Identify which cell holds the provided text, then report its (x, y) central coordinate. 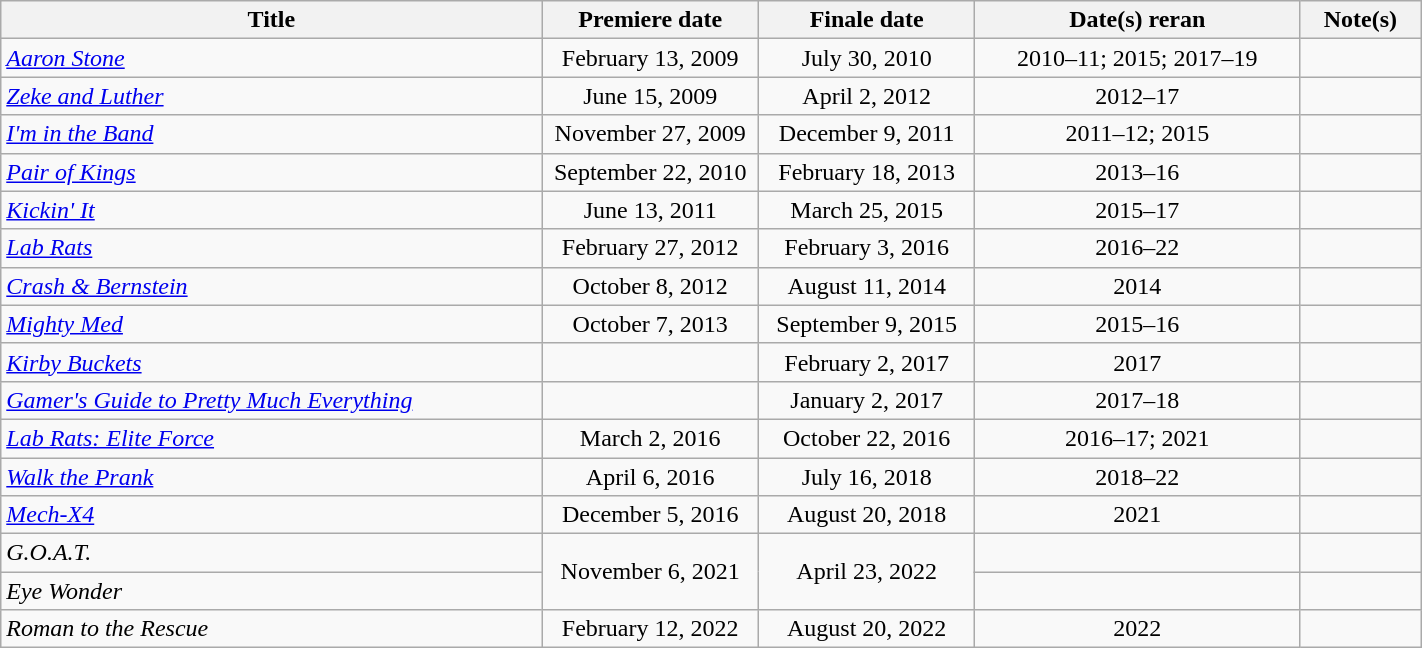
2013–16 (1138, 172)
I'm in the Band (272, 134)
2010–11; 2015; 2017–19 (1138, 58)
July 16, 2018 (866, 477)
October 8, 2012 (650, 286)
G.O.A.T. (272, 553)
December 9, 2011 (866, 134)
June 13, 2011 (650, 210)
March 2, 2016 (650, 438)
November 27, 2009 (650, 134)
Mech-X4 (272, 515)
September 9, 2015 (866, 324)
October 22, 2016 (866, 438)
July 30, 2010 (866, 58)
2017 (1138, 362)
2015–17 (1138, 210)
2012–17 (1138, 96)
Walk the Prank (272, 477)
March 25, 2015 (866, 210)
Note(s) (1361, 20)
Eye Wonder (272, 591)
April 2, 2012 (866, 96)
February 27, 2012 (650, 248)
June 15, 2009 (650, 96)
October 7, 2013 (650, 324)
Date(s) reran (1138, 20)
Gamer's Guide to Pretty Much Everything (272, 400)
April 23, 2022 (866, 572)
August 20, 2018 (866, 515)
February 12, 2022 (650, 629)
2014 (1138, 286)
Lab Rats (272, 248)
2018–22 (1138, 477)
Lab Rats: Elite Force (272, 438)
Crash & Bernstein (272, 286)
Mighty Med (272, 324)
April 6, 2016 (650, 477)
August 11, 2014 (866, 286)
Pair of Kings (272, 172)
January 2, 2017 (866, 400)
2021 (1138, 515)
Finale date (866, 20)
2017–18 (1138, 400)
February 3, 2016 (866, 248)
February 13, 2009 (650, 58)
Zeke and Luther (272, 96)
Roman to the Rescue (272, 629)
Aaron Stone (272, 58)
2016–17; 2021 (1138, 438)
Kickin' It (272, 210)
November 6, 2021 (650, 572)
2022 (1138, 629)
Kirby Buckets (272, 362)
February 18, 2013 (866, 172)
Premiere date (650, 20)
2011–12; 2015 (1138, 134)
August 20, 2022 (866, 629)
2016–22 (1138, 248)
2015–16 (1138, 324)
February 2, 2017 (866, 362)
December 5, 2016 (650, 515)
September 22, 2010 (650, 172)
Title (272, 20)
